Extract the [x, y] coordinate from the center of the cell holding the provided text.  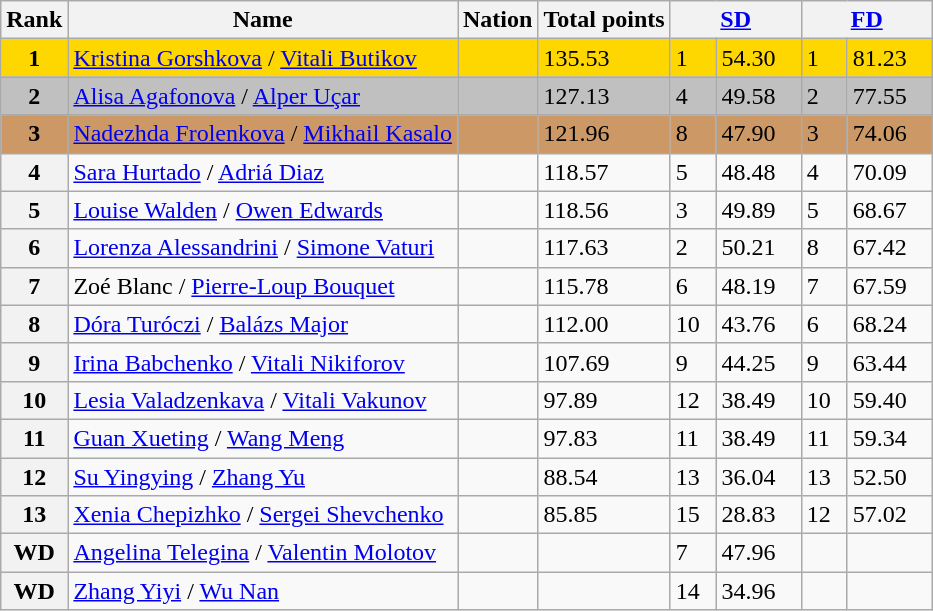
117.63 [604, 248]
Angelina Telegina / Valentin Molotov [263, 553]
70.09 [890, 172]
67.59 [890, 286]
28.83 [758, 515]
43.76 [758, 324]
118.57 [604, 172]
49.58 [758, 96]
SD [736, 20]
135.53 [604, 58]
15 [693, 515]
54.30 [758, 58]
Alisa Agafonova / Alper Uçar [263, 96]
Zoé Blanc / Pierre-Loup Bouquet [263, 286]
14 [693, 591]
Rank [34, 20]
48.19 [758, 286]
88.54 [604, 477]
52.50 [890, 477]
49.89 [758, 210]
Lorenza Alessandrini / Simone Vaturi [263, 248]
68.67 [890, 210]
Nadezhda Frolenkova / Mikhail Kasalo [263, 134]
Su Yingying / Zhang Yu [263, 477]
34.96 [758, 591]
77.55 [890, 96]
59.34 [890, 438]
36.04 [758, 477]
97.89 [604, 400]
Irina Babchenko / Vitali Nikiforov [263, 362]
57.02 [890, 515]
81.23 [890, 58]
Nation [498, 20]
85.85 [604, 515]
FD [866, 20]
68.24 [890, 324]
107.69 [604, 362]
115.78 [604, 286]
127.13 [604, 96]
121.96 [604, 134]
50.21 [758, 248]
48.48 [758, 172]
Guan Xueting / Wang Meng [263, 438]
67.42 [890, 248]
Louise Walden / Owen Edwards [263, 210]
Dóra Turóczi / Balázs Major [263, 324]
112.00 [604, 324]
Zhang Yiyi / Wu Nan [263, 591]
47.96 [758, 553]
47.90 [758, 134]
118.56 [604, 210]
44.25 [758, 362]
Sara Hurtado / Adriá Diaz [263, 172]
Name [263, 20]
74.06 [890, 134]
Lesia Valadzenkava / Vitali Vakunov [263, 400]
Kristina Gorshkova / Vitali Butikov [263, 58]
63.44 [890, 362]
Total points [604, 20]
59.40 [890, 400]
Xenia Chepizhko / Sergei Shevchenko [263, 515]
97.83 [604, 438]
